For the text-containing cell, return its midpoint in (X, Y) coordinate format. 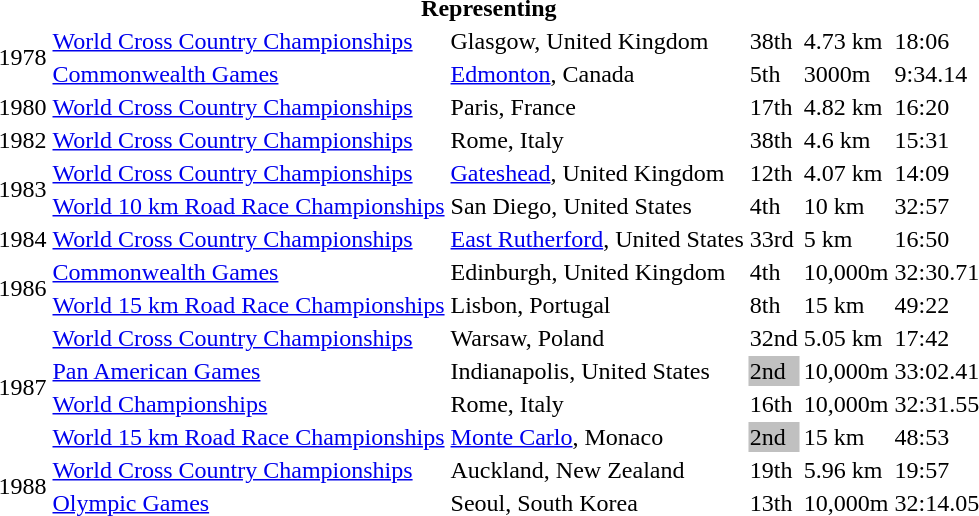
Lisbon, Portugal (597, 305)
5.96 km (846, 470)
12th (774, 173)
19th (774, 470)
4.73 km (846, 41)
17th (774, 107)
Paris, France (597, 107)
San Diego, United States (597, 206)
4.6 km (846, 140)
8th (774, 305)
33rd (774, 239)
Monte Carlo, Monaco (597, 437)
Indianapolis, United States (597, 371)
World Championships (248, 404)
4.07 km (846, 173)
5th (774, 74)
10 km (846, 206)
Edinburgh, United Kingdom (597, 272)
32nd (774, 338)
Warsaw, Poland (597, 338)
Pan American Games (248, 371)
Glasgow, United Kingdom (597, 41)
3000m (846, 74)
16th (774, 404)
Edmonton, Canada (597, 74)
World 10 km Road Race Championships (248, 206)
Gateshead, United Kingdom (597, 173)
Auckland, New Zealand (597, 470)
East Rutherford, United States (597, 239)
5 km (846, 239)
5.05 km (846, 338)
4.82 km (846, 107)
